Search for the cell housing the specified text and yield its (x, y) center coordinate. 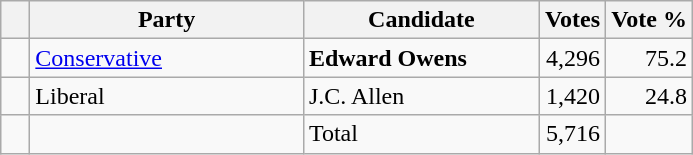
5,716 (572, 134)
Votes (572, 20)
4,296 (572, 58)
1,420 (572, 96)
Edward Owens (421, 58)
75.2 (650, 58)
Vote % (650, 20)
Conservative (167, 58)
Party (167, 20)
Total (421, 134)
J.C. Allen (421, 96)
Candidate (421, 20)
24.8 (650, 96)
Liberal (167, 96)
